Detect which cell encompasses the target text, then output its (x, y) center coordinate. 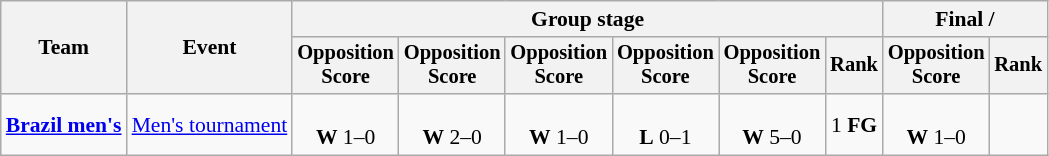
L 0–1 (666, 124)
1 FG (854, 124)
W 2–0 (452, 124)
Brazil men's (64, 124)
W 5–0 (772, 124)
Final / (965, 19)
Group stage (588, 19)
Team (64, 48)
Men's tournament (210, 124)
Event (210, 48)
